Detect which cell encompasses the target text, then output its (x, y) center coordinate. 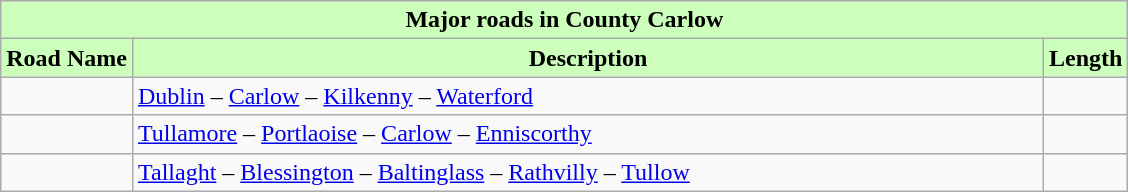
Road Name (67, 58)
Description (588, 58)
Length (1086, 58)
Major roads in County Carlow (564, 20)
Tullamore – Portlaoise – Carlow – Enniscorthy (588, 134)
Dublin – Carlow – Kilkenny – Waterford (588, 96)
Tallaght – Blessington – Baltinglass – Rathvilly – Tullow (588, 172)
